Find where the given text appears and provide that cell's center as [x, y] coordinate. 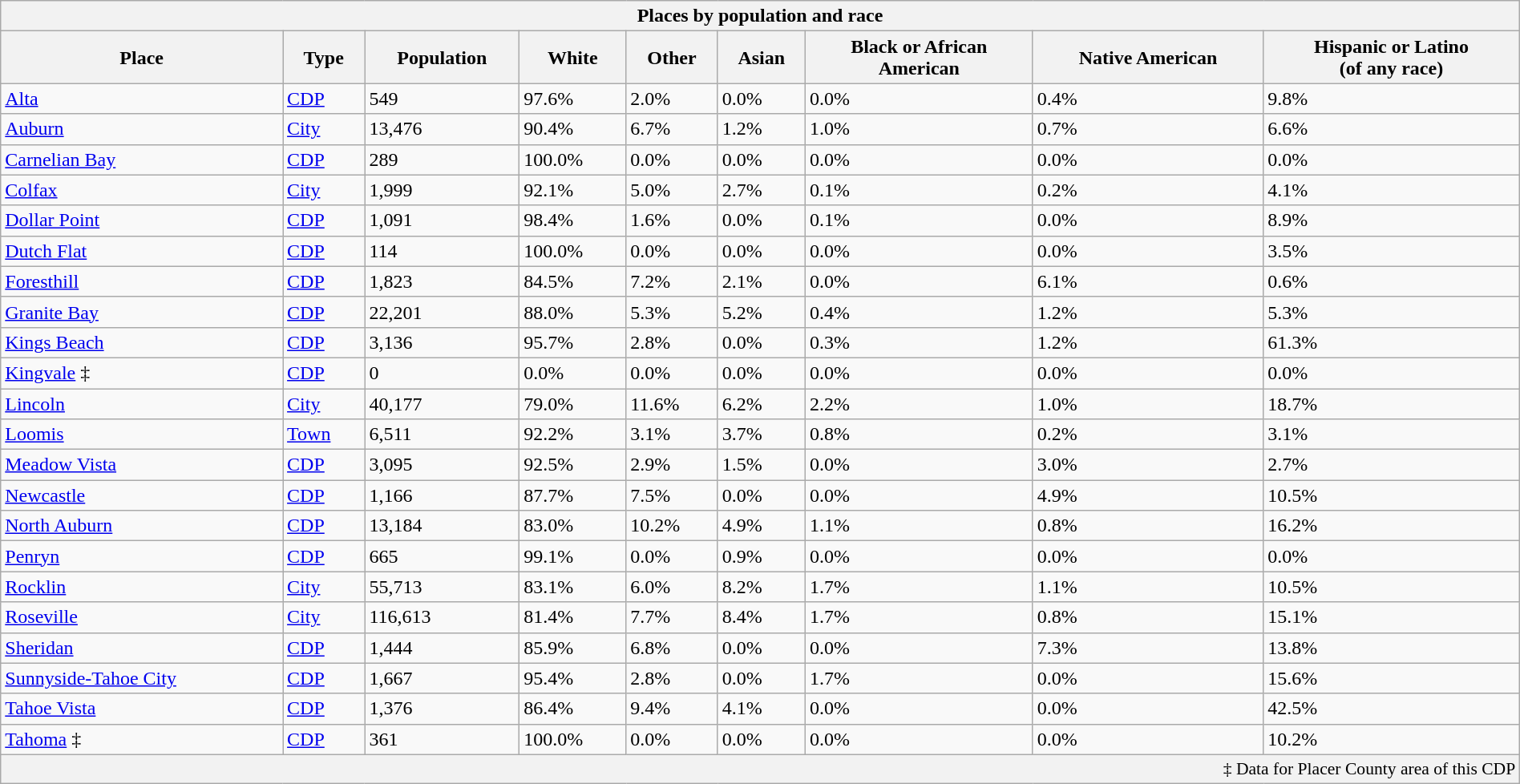
2.9% [672, 465]
99.1% [572, 556]
7.5% [672, 495]
6.2% [762, 403]
Kings Beach [142, 342]
8.4% [762, 617]
1.6% [672, 220]
Black or AfricanAmerican [919, 58]
6.1% [1148, 281]
13.8% [1392, 648]
Lincoln [142, 403]
7.7% [672, 617]
83.1% [572, 587]
Sheridan [142, 648]
Rocklin [142, 587]
92.5% [572, 465]
9.4% [672, 709]
Colfax [142, 190]
5.2% [762, 312]
3.5% [1392, 251]
87.7% [572, 495]
Tahoma ‡ [142, 739]
116,613 [443, 617]
Hispanic or Latino(of any race) [1392, 58]
95.7% [572, 342]
1,999 [443, 190]
Meadow Vista [142, 465]
95.4% [572, 678]
114 [443, 251]
0.6% [1392, 281]
Penryn [142, 556]
2.0% [672, 99]
11.6% [672, 403]
85.9% [572, 648]
Kingvale ‡ [142, 373]
Foresthill [142, 281]
9.8% [1392, 99]
1,376 [443, 709]
Population [443, 58]
Dollar Point [142, 220]
Alta [142, 99]
3.0% [1148, 465]
Other [672, 58]
0.3% [919, 342]
Carnelian Bay [142, 160]
361 [443, 739]
13,184 [443, 526]
Loomis [142, 434]
7.2% [672, 281]
Roseville [142, 617]
Auburn [142, 129]
92.1% [572, 190]
665 [443, 556]
3,095 [443, 465]
Type [324, 58]
79.0% [572, 403]
8.2% [762, 587]
Newcastle [142, 495]
White [572, 58]
0 [443, 373]
3,136 [443, 342]
16.2% [1392, 526]
6.8% [672, 648]
1,823 [443, 281]
18.7% [1392, 403]
North Auburn [142, 526]
83.0% [572, 526]
6.6% [1392, 129]
90.4% [572, 129]
‡ Data for Placer County area of this CDP [760, 769]
15.1% [1392, 617]
549 [443, 99]
0.7% [1148, 129]
Dutch Flat [142, 251]
97.6% [572, 99]
5.0% [672, 190]
98.4% [572, 220]
1,667 [443, 678]
Place [142, 58]
Tahoe Vista [142, 709]
Sunnyside-Tahoe City [142, 678]
Asian [762, 58]
6.0% [672, 587]
92.2% [572, 434]
8.9% [1392, 220]
2.1% [762, 281]
42.5% [1392, 709]
Town [324, 434]
Native American [1148, 58]
81.4% [572, 617]
Places by population and race [760, 16]
1,166 [443, 495]
6,511 [443, 434]
0.9% [762, 556]
15.6% [1392, 678]
2.2% [919, 403]
3.7% [762, 434]
1,091 [443, 220]
84.5% [572, 281]
1.5% [762, 465]
55,713 [443, 587]
61.3% [1392, 342]
1,444 [443, 648]
40,177 [443, 403]
13,476 [443, 129]
22,201 [443, 312]
7.3% [1148, 648]
6.7% [672, 129]
Granite Bay [142, 312]
86.4% [572, 709]
88.0% [572, 312]
289 [443, 160]
